Return [X, Y] of the center of cell containing provided text 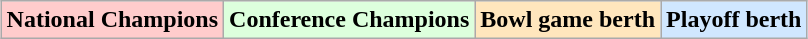
National Champions [112, 20]
Playoff berth [734, 20]
Conference Champions [350, 20]
Bowl game berth [568, 20]
